Search for the cell housing the specified text and yield its (X, Y) center coordinate. 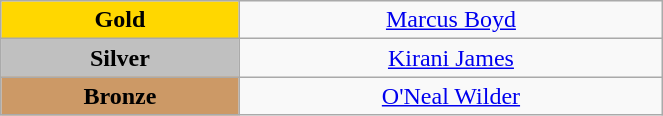
Marcus Boyd (451, 20)
Gold (120, 20)
Kirani James (451, 58)
Silver (120, 58)
O'Neal Wilder (451, 96)
Bronze (120, 96)
